Find where the given text appears and provide that cell's center as [X, Y] coordinate. 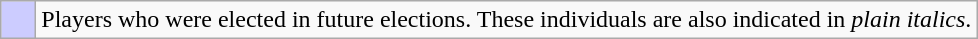
Players who were elected in future elections. These individuals are also indicated in plain italics. [506, 20]
